Provide the (X, Y) coordinate of the cell's center where the given text is located.  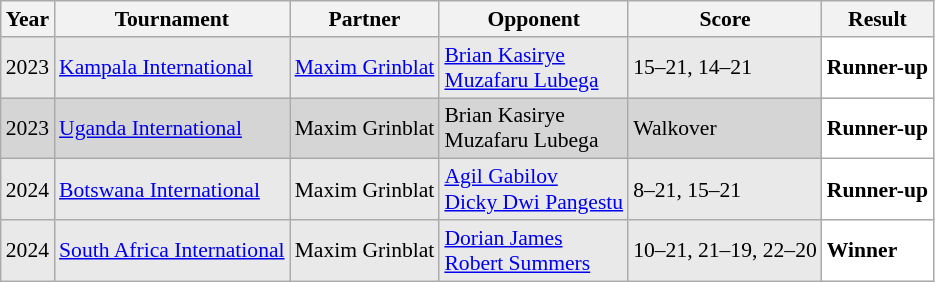
Uganda International (172, 128)
Walkover (725, 128)
Partner (365, 19)
Botswana International (172, 190)
Tournament (172, 19)
15–21, 14–21 (725, 68)
Score (725, 19)
South Africa International (172, 250)
Kampala International (172, 68)
8–21, 15–21 (725, 190)
Winner (878, 250)
Result (878, 19)
Dorian James Robert Summers (534, 250)
Year (28, 19)
10–21, 21–19, 22–20 (725, 250)
Agil Gabilov Dicky Dwi Pangestu (534, 190)
Opponent (534, 19)
